For the text-containing cell, return its midpoint in (X, Y) coordinate format. 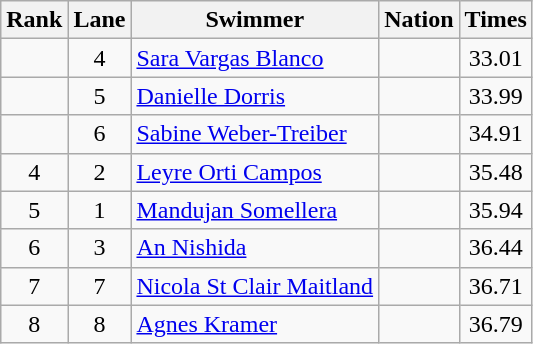
2 (100, 172)
36.44 (496, 248)
3 (100, 248)
1 (100, 210)
35.94 (496, 210)
An Nishida (255, 248)
33.99 (496, 96)
34.91 (496, 134)
Times (496, 20)
35.48 (496, 172)
Mandujan Somellera (255, 210)
36.71 (496, 286)
Agnes Kramer (255, 324)
Sara Vargas Blanco (255, 58)
Lane (100, 20)
Danielle Dorris (255, 96)
Nicola St Clair Maitland (255, 286)
Sabine Weber-Treiber (255, 134)
Swimmer (255, 20)
36.79 (496, 324)
Nation (419, 20)
Leyre Orti Campos (255, 172)
Rank (34, 20)
33.01 (496, 58)
